Scan for the cell matching the given text and deliver its (x, y) coordinate at center. 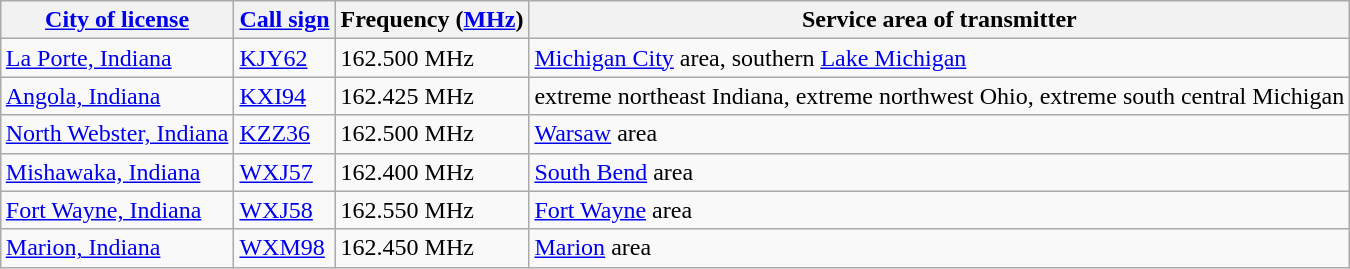
Mishawaka, Indiana (117, 172)
Fort Wayne, Indiana (117, 210)
KZZ36 (284, 134)
Service area of transmitter (940, 20)
North Webster, Indiana (117, 134)
WXJ57 (284, 172)
162.450 MHz (432, 248)
KXI94 (284, 96)
La Porte, Indiana (117, 58)
Frequency (MHz) (432, 20)
162.425 MHz (432, 96)
City of license (117, 20)
Angola, Indiana (117, 96)
Michigan City area, southern Lake Michigan (940, 58)
Call sign (284, 20)
162.400 MHz (432, 172)
WXJ58 (284, 210)
Marion area (940, 248)
Marion, Indiana (117, 248)
extreme northeast Indiana, extreme northwest Ohio, extreme south central Michigan (940, 96)
Warsaw area (940, 134)
WXM98 (284, 248)
Fort Wayne area (940, 210)
South Bend area (940, 172)
KJY62 (284, 58)
162.550 MHz (432, 210)
